Locate the cell with the specified text and output its (x, y) center coordinate. 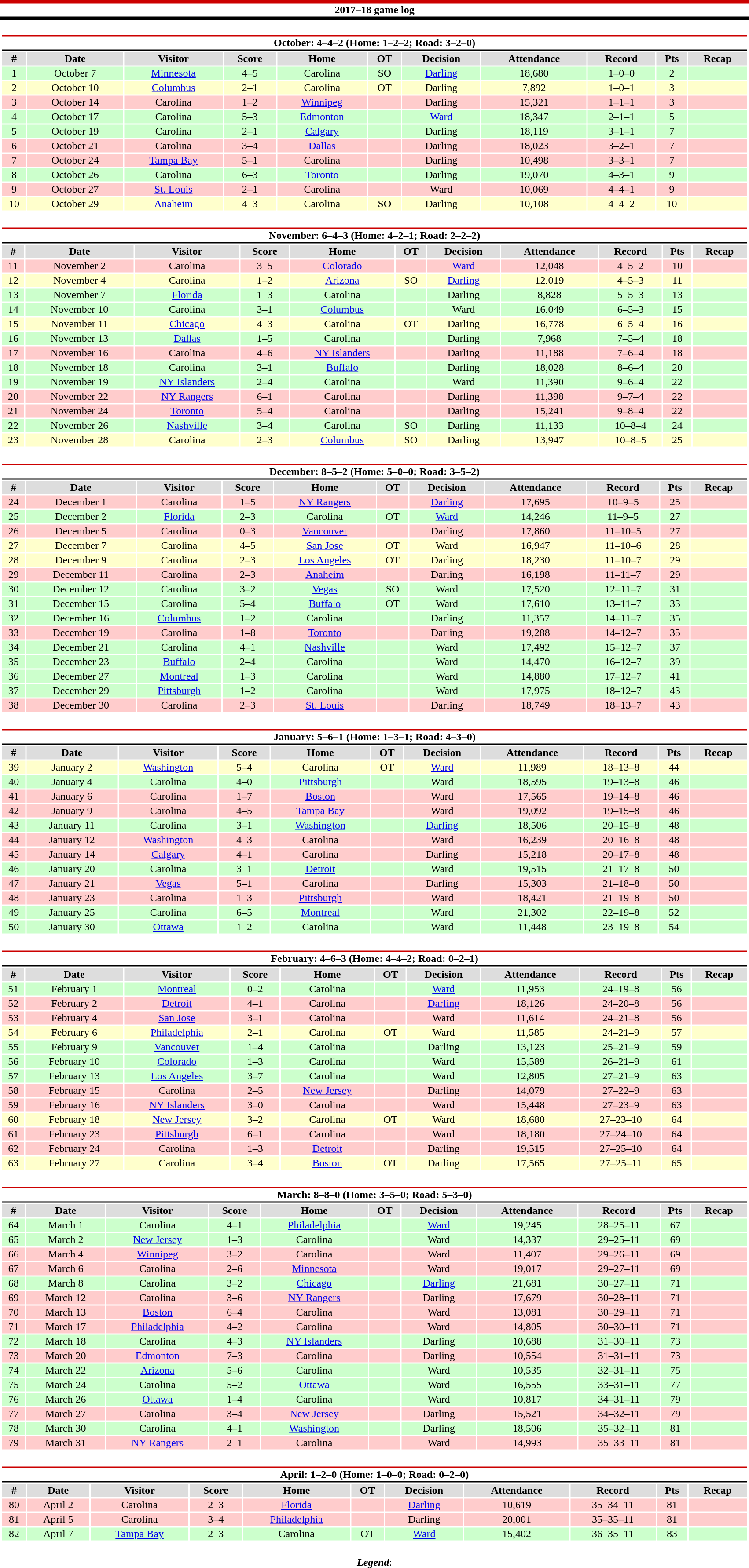
October 21 (75, 146)
30–30–11 (619, 1327)
February 1 (74, 989)
18,180 (530, 1134)
10–8–4 (631, 425)
October 29 (75, 204)
27–25–11 (620, 1163)
15,521 (527, 1414)
February 15 (74, 1090)
17,679 (527, 1298)
18,749 (535, 705)
5–3 (250, 117)
February 27 (74, 1163)
7–6–4 (631, 353)
October 7 (75, 73)
18,028 (549, 367)
16,239 (532, 840)
18,421 (532, 898)
January 20 (72, 869)
8 (14, 175)
November 26 (80, 425)
December 7 (81, 546)
March 24 (66, 1385)
December 15 (81, 604)
20–15–8 (621, 826)
23–19–8 (621, 927)
21,302 (532, 913)
21–19–8 (621, 898)
10,108 (534, 204)
21–17–8 (621, 869)
14 (13, 309)
11–10–6 (623, 546)
20,001 (517, 1520)
October 24 (75, 161)
19–15–8 (621, 811)
27–24–10 (620, 1134)
0–3 (247, 531)
March 31 (66, 1443)
October 27 (75, 190)
6–5 (245, 913)
21 (13, 411)
14,805 (527, 1327)
30–28–11 (619, 1298)
18,126 (530, 1003)
31–30–11 (619, 1341)
October: 4–4–2 (Home: 1–2–2; Road: 3–2–0) (374, 43)
6 (14, 146)
January 25 (72, 913)
78 (13, 1428)
25–21–9 (620, 1047)
17,520 (535, 589)
6–4 (235, 1312)
March 30 (66, 1428)
November 19 (80, 382)
11,398 (549, 396)
January 14 (72, 855)
51 (13, 989)
4–5–2 (631, 266)
74 (13, 1370)
29–27–11 (619, 1269)
4–0 (245, 782)
April 5 (58, 1520)
November 10 (80, 309)
February 9 (74, 1047)
January 11 (72, 826)
14–12–7 (623, 633)
6–3 (250, 175)
1–0–1 (621, 88)
16,778 (549, 324)
28–25–11 (619, 1225)
15,321 (534, 102)
30–29–11 (619, 1312)
14,993 (527, 1443)
58 (13, 1090)
3–0 (255, 1105)
18–13–7 (623, 705)
December 30 (81, 705)
19,070 (534, 175)
March 12 (66, 1298)
1–1–1 (621, 102)
December 11 (81, 575)
80 (14, 1505)
January 9 (72, 811)
January 30 (72, 927)
11–10–7 (623, 560)
14,470 (535, 662)
February 10 (74, 1061)
32–31–11 (619, 1370)
31–31–11 (619, 1356)
April 7 (58, 1534)
15,303 (532, 884)
18,119 (534, 132)
3–6 (235, 1298)
November 7 (80, 295)
4–3–1 (621, 175)
March 18 (66, 1341)
35–35–11 (613, 1520)
18,595 (532, 782)
24–21–9 (620, 1032)
March 20 (66, 1356)
14,880 (535, 676)
10,498 (534, 161)
11–11–7 (623, 575)
December 2 (81, 517)
10,817 (527, 1399)
February 18 (74, 1119)
15,241 (549, 411)
10,554 (527, 1356)
April 2 (58, 1505)
12 (13, 280)
24–19–8 (620, 989)
11,390 (549, 382)
35–34–11 (613, 1505)
19,017 (527, 1269)
30–27–11 (619, 1283)
12,048 (549, 266)
12–11–7 (623, 589)
14,246 (535, 517)
March 2 (66, 1240)
11–10–5 (623, 531)
February: 4–6–3 (Home: 4–4–2; Road: 0–2–1) (374, 959)
March: 8–8–0 (Home: 3–5–0; Road: 5–3–0) (374, 1195)
December 12 (81, 589)
27–25–10 (620, 1148)
18,023 (534, 146)
5–6 (235, 1370)
27–21–9 (620, 1076)
26–21–9 (620, 1061)
13,947 (549, 440)
15–12–7 (623, 647)
21,681 (527, 1283)
4–5–3 (631, 280)
January 2 (72, 768)
4–4–2 (621, 204)
December 1 (81, 502)
December 21 (81, 647)
3–5 (265, 266)
November 18 (80, 367)
12,019 (549, 280)
3–7 (255, 1076)
17 (13, 353)
14,079 (530, 1090)
9–7–4 (631, 396)
13,123 (530, 1047)
15,402 (517, 1534)
February 2 (74, 1003)
December 27 (81, 676)
11,188 (549, 353)
19–13–8 (621, 782)
November: 6–4–3 (Home: 4–2–1; Road: 2–2–2) (374, 236)
18–13–8 (621, 768)
1 (14, 73)
November 4 (80, 280)
3–3–1 (621, 161)
April: 1–2–0 (Home: 1–0–0; Road: 0–2–0) (374, 1474)
March 13 (66, 1312)
December 5 (81, 531)
November 24 (80, 411)
15,218 (532, 855)
7,968 (549, 338)
10,619 (517, 1505)
11,407 (527, 1254)
January 12 (72, 840)
October 19 (75, 132)
11,953 (530, 989)
15,448 (530, 1105)
December 29 (81, 691)
November 13 (80, 338)
29–26–11 (619, 1254)
24–21–8 (620, 1018)
47 (14, 884)
21–18–8 (621, 884)
11,585 (530, 1032)
33–31–11 (619, 1385)
March 22 (66, 1370)
February 23 (74, 1134)
November 11 (80, 324)
December 9 (81, 560)
11,614 (530, 1018)
70 (13, 1312)
January: 5–6–1 (Home: 1–3–1; Road: 4–3–0) (374, 737)
December 19 (81, 633)
March 6 (66, 1269)
8,828 (549, 295)
November 16 (80, 353)
16–12–7 (623, 662)
38 (13, 705)
14,337 (527, 1240)
17,975 (535, 691)
March 17 (66, 1327)
36 (13, 676)
32 (13, 618)
1–8 (247, 633)
7–5–4 (631, 338)
4 (14, 117)
19–14–8 (621, 797)
19,245 (527, 1225)
3–1–1 (621, 132)
60 (13, 1119)
7–3 (235, 1356)
1–0–0 (621, 73)
March 8 (66, 1283)
February 24 (74, 1148)
9–8–4 (631, 411)
34–31–11 (619, 1399)
February 16 (74, 1105)
January 21 (72, 884)
27–22–9 (620, 1090)
72 (13, 1341)
4–6 (265, 353)
66 (13, 1254)
2017–18 game log (374, 10)
November 2 (80, 266)
55 (13, 1047)
16,198 (535, 575)
17–12–7 (623, 676)
34–32–11 (619, 1414)
35–33–11 (619, 1443)
2–5 (255, 1090)
45 (14, 855)
February 6 (74, 1032)
February 13 (74, 1076)
0–2 (255, 989)
March 1 (66, 1225)
December: 8–5–2 (Home: 5–0–0; Road: 3–5–2) (374, 471)
26 (13, 531)
14–11–7 (623, 618)
11,357 (535, 618)
January 23 (72, 898)
35–32–11 (619, 1428)
27–23–9 (620, 1105)
October 14 (75, 102)
34 (13, 647)
17,610 (535, 604)
76 (13, 1399)
March 4 (66, 1254)
18–12–7 (623, 691)
49 (14, 913)
4–2 (235, 1327)
40 (14, 782)
19,092 (532, 811)
17,695 (535, 502)
5–2 (235, 1385)
11,133 (549, 425)
4–4–1 (621, 190)
82 (14, 1534)
15,589 (530, 1061)
6–5–3 (631, 309)
2–6 (235, 1269)
68 (13, 1283)
October 26 (75, 175)
10,535 (527, 1370)
29–25–11 (619, 1240)
9–6–4 (631, 382)
20–16–8 (621, 840)
22–19–8 (621, 913)
December 23 (81, 662)
13,081 (527, 1312)
10–9–5 (623, 502)
30 (13, 589)
16,555 (527, 1385)
17,860 (535, 531)
16,947 (535, 546)
12,805 (530, 1076)
10–8–5 (631, 440)
February 4 (74, 1018)
24–20–8 (620, 1003)
1–7 (245, 797)
19,288 (535, 633)
2–1–1 (621, 117)
11,989 (532, 768)
October 10 (75, 88)
7,892 (534, 88)
18,347 (534, 117)
18,230 (535, 560)
5–5–3 (631, 295)
23 (13, 440)
62 (13, 1148)
42 (14, 811)
17,492 (535, 647)
6–5–4 (631, 324)
16,049 (549, 309)
November 22 (80, 396)
36–35–11 (613, 1534)
March 26 (66, 1399)
October 17 (75, 117)
53 (13, 1018)
20–17–8 (621, 855)
27–23–10 (620, 1119)
December 16 (81, 618)
January 4 (72, 782)
March 27 (66, 1414)
11–9–5 (623, 517)
83 (672, 1534)
10,688 (527, 1341)
8–6–4 (631, 367)
13–11–7 (623, 604)
11,448 (532, 927)
January 6 (72, 797)
3–2–1 (621, 146)
10,069 (534, 190)
November 28 (80, 440)
19 (13, 382)
